Pinpoint the cell where the given text exists, returning its [X, Y] midpoint coordinate. 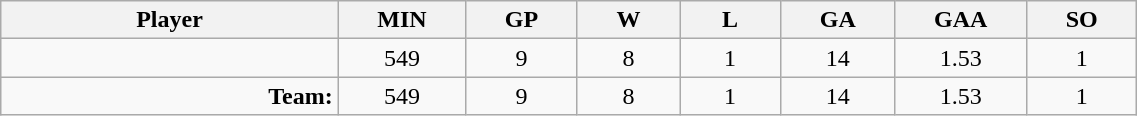
MIN [402, 20]
GA [838, 20]
Player [170, 20]
L [730, 20]
SO [1081, 20]
Team: [170, 96]
GAA [961, 20]
GP [522, 20]
W [628, 20]
